Identify which cell holds the provided text, then report its (x, y) central coordinate. 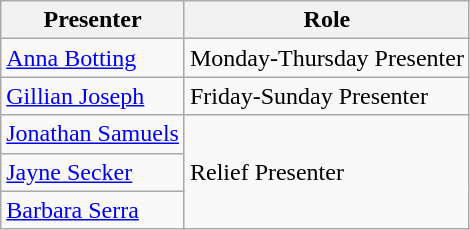
Role (326, 20)
Barbara Serra (93, 210)
Gillian Joseph (93, 96)
Jonathan Samuels (93, 134)
Presenter (93, 20)
Monday-Thursday Presenter (326, 58)
Jayne Secker (93, 172)
Anna Botting (93, 58)
Relief Presenter (326, 172)
Friday-Sunday Presenter (326, 96)
